Output the [x, y] coordinate of the center of the cell containing the given text.  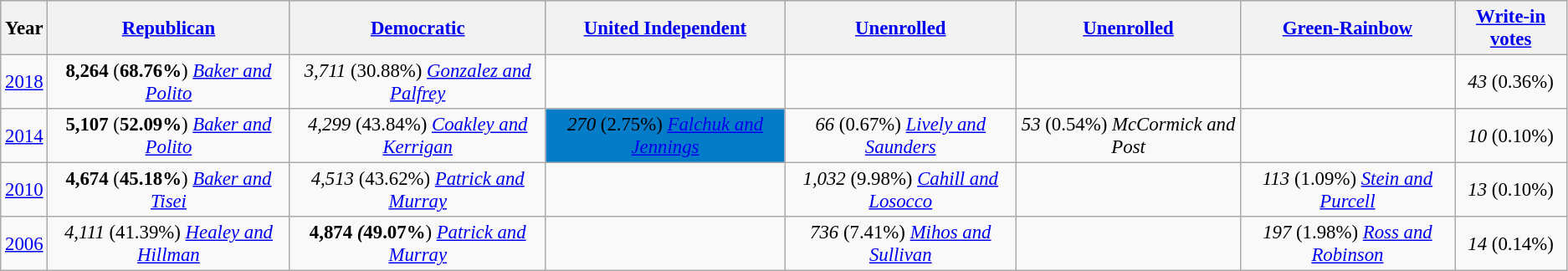
13 (0.10%) [1511, 191]
2010 [24, 191]
4,874 (49.07%) Patrick and Murray [418, 244]
Write-in votes [1511, 28]
8,264 (68.76%) Baker and Polito [169, 82]
270 (2.75%) Falchuk and Jennings [664, 135]
4,513 (43.62%) Patrick and Murray [418, 191]
4,111 (41.39%) Healey and Hillman [169, 244]
14 (0.14%) [1511, 244]
Green-Rainbow [1347, 28]
2014 [24, 135]
113 (1.09%) Stein and Purcell [1347, 191]
2006 [24, 244]
1,032 (9.98%) Cahill and Losocco [900, 191]
Year [24, 28]
Democratic [418, 28]
43 (0.36%) [1511, 82]
2018 [24, 82]
United Independent [664, 28]
53 (0.54%) McCormick and Post [1128, 135]
Republican [169, 28]
736 (7.41%) Mihos and Sullivan [900, 244]
4,674 (45.18%) Baker and Tisei [169, 191]
197 (1.98%) Ross and Robinson [1347, 244]
3,711 (30.88%) Gonzalez and Palfrey [418, 82]
5,107 (52.09%) Baker and Polito [169, 135]
4,299 (43.84%) Coakley and Kerrigan [418, 135]
10 (0.10%) [1511, 135]
66 (0.67%) Lively and Saunders [900, 135]
